Output the (x, y) coordinate of the center of the cell containing the given text.  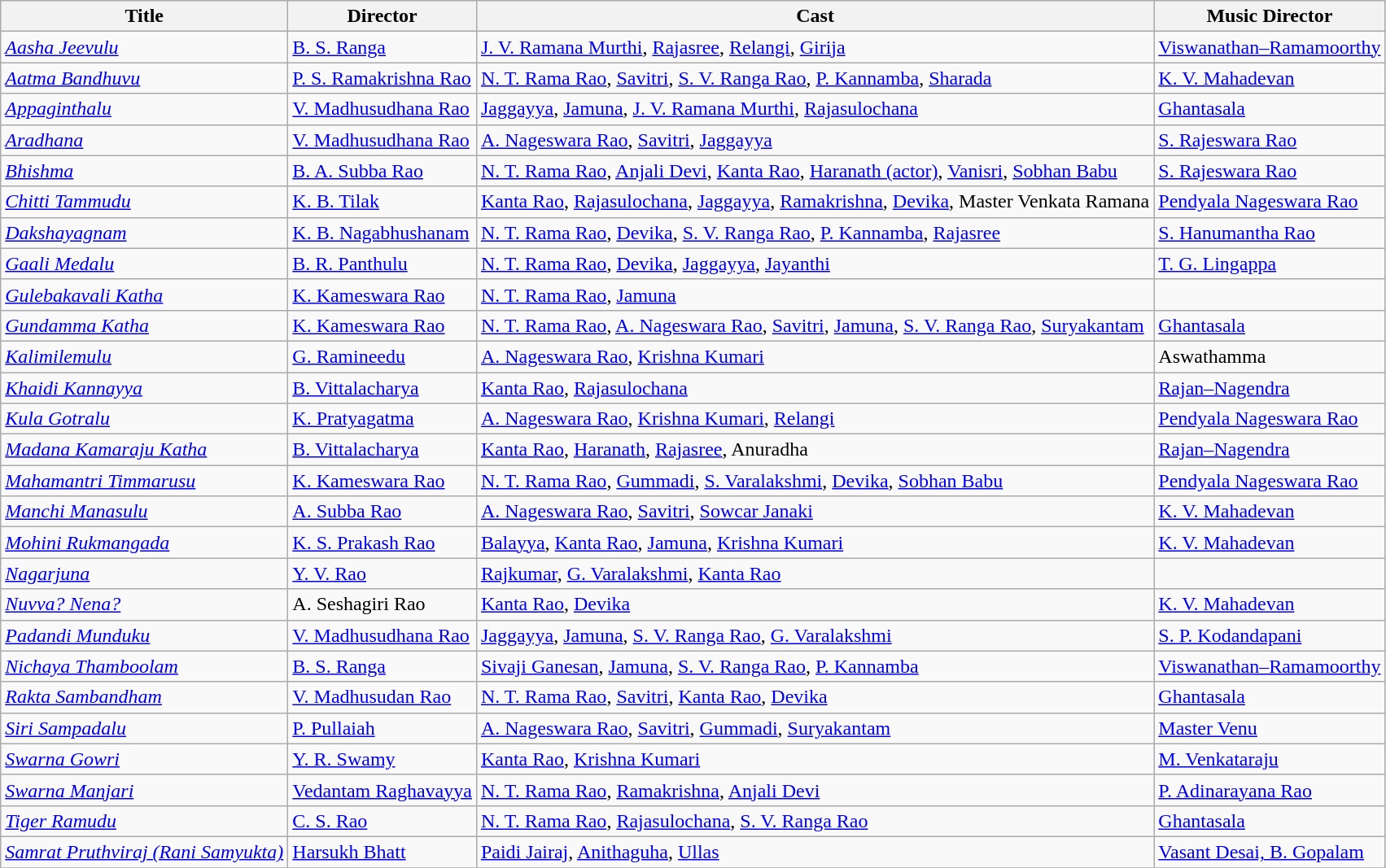
Paidi Jairaj, Anithaguha, Ullas (815, 852)
Title (145, 16)
Gundamma Katha (145, 325)
K. B. Tilak (383, 202)
Rajkumar, G. Varalakshmi, Kanta Rao (815, 574)
Jaggayya, Jamuna, J. V. Ramana Murthi, Rajasulochana (815, 109)
Rakta Sambandham (145, 697)
Bhishma (145, 171)
Kanta Rao, Devika (815, 604)
A. Seshagiri Rao (383, 604)
Madana Kamaraju Katha (145, 450)
Master Venu (1270, 728)
Director (383, 16)
N. T. Rama Rao, Savitri, S. V. Ranga Rao, P. Kannamba, Sharada (815, 78)
N. T. Rama Rao, Devika, Jaggayya, Jayanthi (815, 264)
Y. R. Swamy (383, 759)
Appaginthalu (145, 109)
A. Nageswara Rao, Savitri, Gummadi, Suryakantam (815, 728)
Tiger Ramudu (145, 821)
A. Nageswara Rao, Krishna Kumari (815, 356)
G. Ramineedu (383, 356)
N. T. Rama Rao, Gummadi, S. Varalakshmi, Devika, Sobhan Babu (815, 481)
Chitti Tammudu (145, 202)
S. Hanumantha Rao (1270, 233)
Aatma Bandhuvu (145, 78)
Cast (815, 16)
A. Nageswara Rao, Krishna Kumari, Relangi (815, 419)
Harsukh Bhatt (383, 852)
A. Subba Rao (383, 512)
Vasant Desai, B. Gopalam (1270, 852)
B. A. Subba Rao (383, 171)
N. T. Rama Rao, Devika, S. V. Ranga Rao, P. Kannamba, Rajasree (815, 233)
Khaidi Kannayya (145, 388)
Padandi Munduku (145, 635)
S. P. Kodandapani (1270, 635)
P. Pullaiah (383, 728)
Kalimilemulu (145, 356)
Jaggayya, Jamuna, S. V. Ranga Rao, G. Varalakshmi (815, 635)
Nichaya Thamboolam (145, 666)
Kula Gotralu (145, 419)
N. T. Rama Rao, Jamuna (815, 294)
Vedantam Raghavayya (383, 790)
Nuvva? Nena? (145, 604)
K. B. Nagabhushanam (383, 233)
Y. V. Rao (383, 574)
Aasha Jeevulu (145, 47)
K. Pratyagatma (383, 419)
Kanta Rao, Haranath, Rajasree, Anuradha (815, 450)
J. V. Ramana Murthi, Rajasree, Relangi, Girija (815, 47)
Kanta Rao, Krishna Kumari (815, 759)
B. R. Panthulu (383, 264)
Manchi Manasulu (145, 512)
Aswathamma (1270, 356)
Gaali Medalu (145, 264)
T. G. Lingappa (1270, 264)
Swarna Gowri (145, 759)
Nagarjuna (145, 574)
Aradhana (145, 140)
A. Nageswara Rao, Savitri, Jaggayya (815, 140)
Siri Sampadalu (145, 728)
Balayya, Kanta Rao, Jamuna, Krishna Kumari (815, 543)
N. T. Rama Rao, Rajasulochana, S. V. Ranga Rao (815, 821)
A. Nageswara Rao, Savitri, Sowcar Janaki (815, 512)
V. Madhusudan Rao (383, 697)
Mahamantri Timmarusu (145, 481)
K. S. Prakash Rao (383, 543)
Samrat Pruthviraj (Rani Samyukta) (145, 852)
N. T. Rama Rao, Ramakrishna, Anjali Devi (815, 790)
Swarna Manjari (145, 790)
Mohini Rukmangada (145, 543)
Kanta Rao, Rajasulochana, Jaggayya, Ramakrishna, Devika, Master Venkata Ramana (815, 202)
C. S. Rao (383, 821)
Gulebakavali Katha (145, 294)
P. Adinarayana Rao (1270, 790)
M. Venkataraju (1270, 759)
N. T. Rama Rao, A. Nageswara Rao, Savitri, Jamuna, S. V. Ranga Rao, Suryakantam (815, 325)
P. S. Ramakrishna Rao (383, 78)
N. T. Rama Rao, Savitri, Kanta Rao, Devika (815, 697)
Sivaji Ganesan, Jamuna, S. V. Ranga Rao, P. Kannamba (815, 666)
Dakshayagnam (145, 233)
N. T. Rama Rao, Anjali Devi, Kanta Rao, Haranath (actor), Vanisri, Sobhan Babu (815, 171)
Kanta Rao, Rajasulochana (815, 388)
Music Director (1270, 16)
